Provide the (x, y) coordinate of the cell's center where the given text is located.  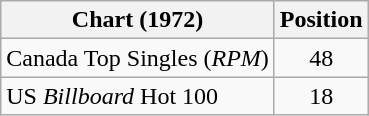
Chart (1972) (138, 20)
Canada Top Singles (RPM) (138, 58)
Position (321, 20)
48 (321, 58)
US Billboard Hot 100 (138, 96)
18 (321, 96)
